Scan for the cell matching the given text and deliver its (X, Y) coordinate at center. 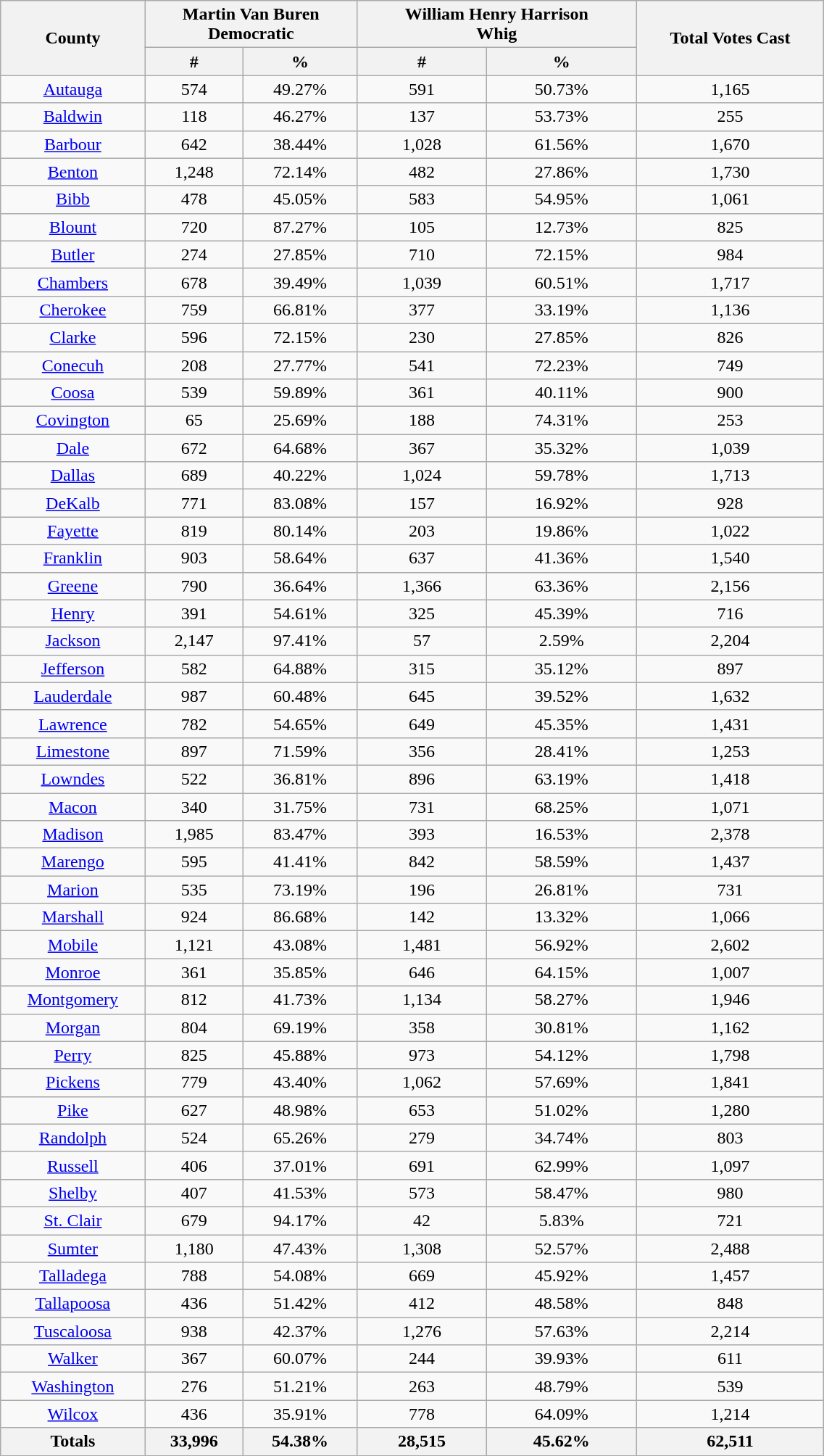
928 (731, 503)
13.32% (561, 917)
45.05% (300, 199)
Montgomery (72, 1000)
39.49% (300, 282)
42.37% (300, 1331)
27.86% (561, 172)
60.48% (300, 696)
1,481 (422, 945)
1,071 (731, 807)
196 (422, 890)
Blount (72, 227)
Dale (72, 448)
54.08% (300, 1276)
710 (422, 255)
157 (422, 503)
478 (194, 199)
58.27% (561, 1000)
Baldwin (72, 117)
Barbour (72, 144)
535 (194, 890)
1,632 (731, 696)
Cherokee (72, 310)
83.08% (300, 503)
45.35% (561, 724)
34.74% (561, 1138)
Tallapoosa (72, 1304)
595 (194, 862)
50.73% (561, 89)
5.83% (561, 1220)
59.78% (561, 476)
842 (422, 862)
42 (422, 1220)
358 (422, 1027)
Henry (72, 613)
Greene (72, 586)
Monroe (72, 972)
72.23% (561, 365)
68.25% (561, 807)
45.62% (561, 1441)
36.81% (300, 779)
Morgan (72, 1027)
788 (194, 1276)
779 (194, 1083)
35.12% (561, 669)
782 (194, 724)
646 (422, 972)
2,147 (194, 641)
1,730 (731, 172)
83.47% (300, 835)
1,253 (731, 751)
Lawrence (72, 724)
1,457 (731, 1276)
1,308 (422, 1248)
627 (194, 1110)
393 (422, 835)
56.92% (561, 945)
35.91% (300, 1414)
637 (422, 558)
64.68% (300, 448)
208 (194, 365)
900 (731, 393)
118 (194, 117)
137 (422, 117)
41.73% (300, 1000)
62.99% (561, 1165)
Franklin (72, 558)
69.19% (300, 1027)
51.42% (300, 1304)
Pickens (72, 1083)
583 (422, 199)
1,028 (422, 144)
340 (194, 807)
Dallas (72, 476)
984 (731, 255)
1,540 (731, 558)
Autauga (72, 89)
1,062 (422, 1083)
253 (731, 421)
924 (194, 917)
48.98% (300, 1110)
63.36% (561, 586)
903 (194, 558)
819 (194, 531)
2,214 (731, 1331)
58.64% (300, 558)
30.81% (561, 1027)
43.08% (300, 945)
2,602 (731, 945)
Lauderdale (72, 696)
848 (731, 1304)
Randolph (72, 1138)
645 (422, 696)
1,136 (731, 310)
Total Votes Cast (731, 38)
812 (194, 1000)
1,097 (731, 1165)
16.53% (561, 835)
406 (194, 1165)
27.77% (300, 365)
1,946 (731, 1000)
80.14% (300, 531)
40.11% (561, 393)
72.14% (300, 172)
1,007 (731, 972)
263 (422, 1386)
691 (422, 1165)
230 (422, 337)
Lowndes (72, 779)
541 (422, 365)
653 (422, 1110)
Marion (72, 890)
58.59% (561, 862)
62,511 (731, 1441)
66.81% (300, 310)
41.53% (300, 1193)
391 (194, 613)
672 (194, 448)
412 (422, 1304)
1,121 (194, 945)
45.39% (561, 613)
38.44% (300, 144)
61.56% (561, 144)
325 (422, 613)
749 (731, 365)
Covington (72, 421)
2.59% (561, 641)
1,214 (731, 1414)
Fayette (72, 531)
Talladega (72, 1276)
1,022 (731, 531)
Marengo (72, 862)
William Henry HarrisonWhig (496, 25)
57 (422, 641)
142 (422, 917)
Limestone (72, 751)
1,280 (731, 1110)
45.92% (561, 1276)
Wilcox (72, 1414)
58.47% (561, 1193)
54.61% (300, 613)
Madison (72, 835)
31.75% (300, 807)
244 (422, 1359)
DeKalb (72, 503)
16.92% (561, 503)
12.73% (561, 227)
574 (194, 89)
Macon (72, 807)
60.07% (300, 1359)
25.69% (300, 421)
St. Clair (72, 1220)
721 (731, 1220)
778 (422, 1414)
60.51% (561, 282)
33.19% (561, 310)
1,066 (731, 917)
896 (422, 779)
482 (422, 172)
315 (422, 669)
1,024 (422, 476)
64.88% (300, 669)
524 (194, 1138)
Jefferson (72, 669)
19.86% (561, 531)
1,841 (731, 1083)
279 (422, 1138)
97.41% (300, 641)
Shelby (72, 1193)
759 (194, 310)
28,515 (422, 1441)
2,156 (731, 586)
40.22% (300, 476)
Bibb (72, 199)
611 (731, 1359)
Coosa (72, 393)
54.65% (300, 724)
1,134 (422, 1000)
Mobile (72, 945)
407 (194, 1193)
Perry (72, 1055)
35.32% (561, 448)
57.69% (561, 1083)
Totals (72, 1441)
54.38% (300, 1441)
41.36% (561, 558)
826 (731, 337)
105 (422, 227)
377 (422, 310)
46.27% (300, 117)
987 (194, 696)
74.31% (561, 421)
356 (422, 751)
39.93% (561, 1359)
65 (194, 421)
573 (422, 1193)
Pike (72, 1110)
47.43% (300, 1248)
188 (422, 421)
689 (194, 476)
1,985 (194, 835)
87.27% (300, 227)
803 (731, 1138)
45.88% (300, 1055)
582 (194, 669)
522 (194, 779)
Sumter (72, 1248)
1,276 (422, 1331)
Benton (72, 172)
642 (194, 144)
59.89% (300, 393)
73.19% (300, 890)
36.64% (300, 586)
255 (731, 117)
35.85% (300, 972)
Tuscaloosa (72, 1331)
2,488 (731, 1248)
596 (194, 337)
County (72, 38)
1,717 (731, 282)
Russell (72, 1165)
938 (194, 1331)
1,437 (731, 862)
39.52% (561, 696)
591 (422, 89)
Marshall (72, 917)
53.73% (561, 117)
Clarke (72, 337)
203 (422, 531)
771 (194, 503)
1,418 (731, 779)
51.02% (561, 1110)
43.40% (300, 1083)
Martin Van BurenDemocratic (251, 25)
64.09% (561, 1414)
1,248 (194, 172)
86.68% (300, 917)
49.27% (300, 89)
678 (194, 282)
1,061 (731, 199)
1,165 (731, 89)
Washington (72, 1386)
1,798 (731, 1055)
980 (731, 1193)
Conecuh (72, 365)
2,204 (731, 641)
649 (422, 724)
Jackson (72, 641)
1,162 (731, 1027)
2,378 (731, 835)
276 (194, 1386)
54.12% (561, 1055)
720 (194, 227)
64.15% (561, 972)
48.79% (561, 1386)
669 (422, 1276)
790 (194, 586)
716 (731, 613)
Walker (72, 1359)
71.59% (300, 751)
37.01% (300, 1165)
33,996 (194, 1441)
1,713 (731, 476)
26.81% (561, 890)
41.41% (300, 862)
679 (194, 1220)
Chambers (72, 282)
51.21% (300, 1386)
94.17% (300, 1220)
1,180 (194, 1248)
973 (422, 1055)
63.19% (561, 779)
65.26% (300, 1138)
1,366 (422, 586)
274 (194, 255)
57.63% (561, 1331)
Butler (72, 255)
804 (194, 1027)
52.57% (561, 1248)
48.58% (561, 1304)
1,431 (731, 724)
28.41% (561, 751)
54.95% (561, 199)
1,670 (731, 144)
